Identify which cell holds the provided text, then report its (x, y) central coordinate. 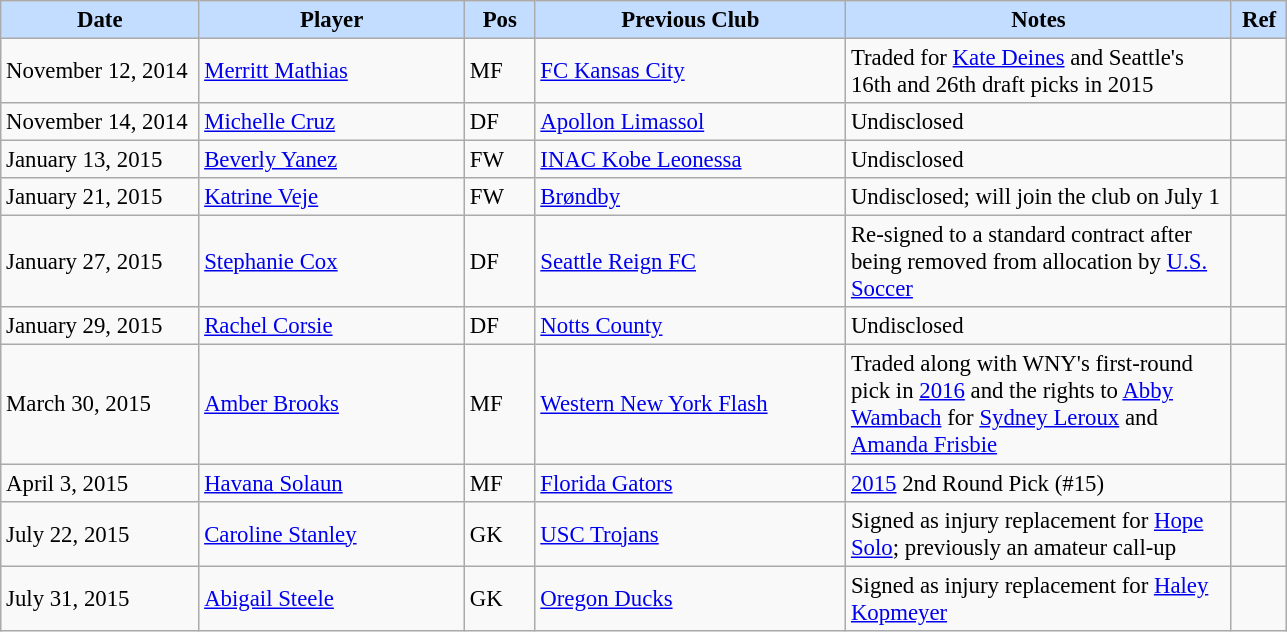
2015 2nd Round Pick (#15) (1039, 483)
Undisclosed; will join the club on July 1 (1039, 197)
Western New York Flash (690, 404)
Seattle Reign FC (690, 262)
Notes (1039, 20)
November 14, 2014 (100, 122)
FC Kansas City (690, 72)
Date (100, 20)
Pos (500, 20)
July 31, 2015 (100, 598)
July 22, 2015 (100, 534)
Brøndby (690, 197)
Amber Brooks (332, 404)
Traded for Kate Deines and Seattle's 16th and 26th draft picks in 2015 (1039, 72)
January 29, 2015 (100, 327)
Oregon Ducks (690, 598)
Beverly Yanez (332, 160)
Ref (1259, 20)
November 12, 2014 (100, 72)
Havana Solaun (332, 483)
Signed as injury replacement for Haley Kopmeyer (1039, 598)
INAC Kobe Leonessa (690, 160)
Caroline Stanley (332, 534)
Rachel Corsie (332, 327)
Previous Club (690, 20)
USC Trojans (690, 534)
January 27, 2015 (100, 262)
Merritt Mathias (332, 72)
Florida Gators (690, 483)
Abigail Steele (332, 598)
Player (332, 20)
Michelle Cruz (332, 122)
Traded along with WNY's first-round pick in 2016 and the rights to Abby Wambach for Sydney Leroux and Amanda Frisbie (1039, 404)
January 21, 2015 (100, 197)
January 13, 2015 (100, 160)
April 3, 2015 (100, 483)
Apollon Limassol (690, 122)
March 30, 2015 (100, 404)
Notts County (690, 327)
Signed as injury replacement for Hope Solo; previously an amateur call-up (1039, 534)
Katrine Veje (332, 197)
Re-signed to a standard contract after being removed from allocation by U.S. Soccer (1039, 262)
Stephanie Cox (332, 262)
